Output the [x, y] coordinate of the center of the cell containing the given text.  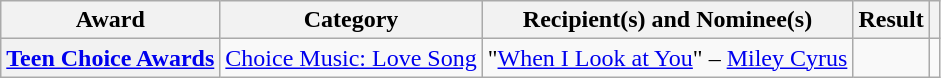
Result [891, 20]
"When I Look at You" – Miley Cyrus [668, 58]
Category [351, 20]
Recipient(s) and Nominee(s) [668, 20]
Choice Music: Love Song [351, 58]
Award [110, 20]
Teen Choice Awards [110, 58]
